Scan for the cell matching the given text and deliver its (X, Y) coordinate at center. 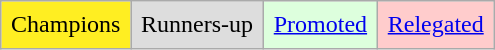
Promoted (320, 25)
Runners-up (198, 25)
Relegated (436, 25)
Champions (66, 25)
